Identify which cell holds the provided text, then report its [x, y] central coordinate. 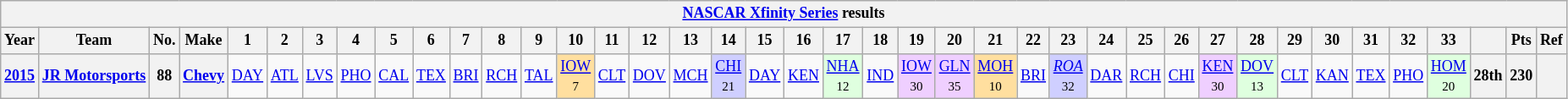
ROA32 [1068, 76]
Chevy [204, 76]
No. [164, 41]
26 [1181, 41]
MCH [690, 76]
2 [284, 41]
28 [1257, 41]
15 [765, 41]
CHI21 [729, 76]
20 [955, 41]
IOW30 [917, 76]
KEN30 [1218, 76]
27 [1218, 41]
25 [1146, 41]
2015 [20, 76]
DAR [1107, 76]
DOV [650, 76]
KAN [1332, 76]
GLN35 [955, 76]
10 [575, 41]
TAL [539, 76]
CHI [1181, 76]
Team [93, 41]
ATL [284, 76]
JR Motorsports [93, 76]
KEN [804, 76]
5 [394, 41]
IND [880, 76]
IOW7 [575, 76]
30 [1332, 41]
MOH10 [995, 76]
23 [1068, 41]
LVS [320, 76]
NASCAR Xfinity Series results [784, 14]
33 [1449, 41]
7 [465, 41]
18 [880, 41]
6 [432, 41]
19 [917, 41]
12 [650, 41]
14 [729, 41]
Ref [1552, 41]
DOV13 [1257, 76]
3 [320, 41]
29 [1295, 41]
8 [502, 41]
230 [1521, 76]
24 [1107, 41]
Year [20, 41]
4 [355, 41]
21 [995, 41]
13 [690, 41]
1 [247, 41]
32 [1408, 41]
17 [843, 41]
Pts [1521, 41]
88 [164, 76]
Make [204, 41]
9 [539, 41]
NHA12 [843, 76]
31 [1371, 41]
16 [804, 41]
11 [613, 41]
22 [1034, 41]
28th [1488, 76]
CAL [394, 76]
HOM20 [1449, 76]
